Pinpoint the cell where the given text exists, returning its [x, y] midpoint coordinate. 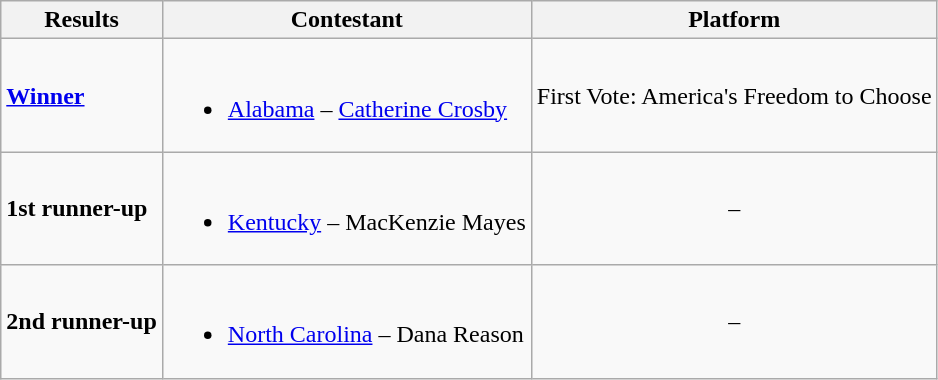
2nd runner-up [82, 322]
Kentucky – MacKenzie Mayes [346, 208]
First Vote: America's Freedom to Choose [734, 96]
1st runner-up [82, 208]
Alabama – Catherine Crosby [346, 96]
North Carolina – Dana Reason [346, 322]
Platform [734, 20]
Winner [82, 96]
Contestant [346, 20]
Results [82, 20]
